Return [X, Y] of the center of cell containing provided text 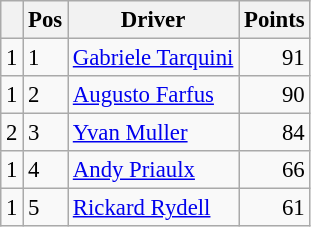
61 [274, 208]
5 [46, 208]
Driver [154, 20]
66 [274, 170]
Pos [46, 20]
84 [274, 133]
Augusto Farfus [154, 95]
4 [46, 170]
90 [274, 95]
Gabriele Tarquini [154, 58]
Yvan Muller [154, 133]
3 [46, 133]
91 [274, 58]
Andy Priaulx [154, 170]
Points [274, 20]
Rickard Rydell [154, 208]
